Detect which cell encompasses the target text, then output its [X, Y] center coordinate. 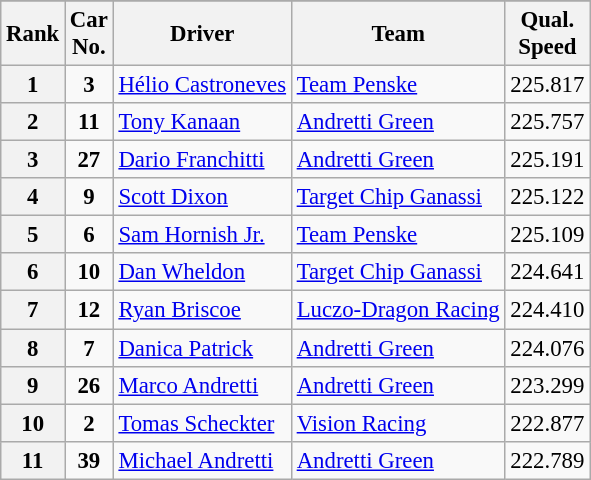
223.299 [548, 385]
Ryan Briscoe [202, 310]
224.410 [548, 310]
225.122 [548, 197]
Sam Hornish Jr. [202, 235]
Tony Kanaan [202, 122]
225.191 [548, 160]
224.641 [548, 273]
39 [90, 460]
Hélio Castroneves [202, 85]
Danica Patrick [202, 348]
225.757 [548, 122]
26 [90, 385]
12 [90, 310]
Michael Andretti [202, 460]
Rank [33, 34]
Tomas Scheckter [202, 423]
222.789 [548, 460]
5 [33, 235]
225.109 [548, 235]
Dan Wheldon [202, 273]
Driver [202, 34]
8 [33, 348]
Marco Andretti [202, 385]
1 [33, 85]
Scott Dixon [202, 197]
Vision Racing [398, 423]
Dario Franchitti [202, 160]
225.817 [548, 85]
27 [90, 160]
Team [398, 34]
224.076 [548, 348]
4 [33, 197]
222.877 [548, 423]
Luczo-Dragon Racing [398, 310]
Qual.Speed [548, 34]
CarNo. [90, 34]
